Capture the cell that displays the provided text and extract its [X, Y] central coordinate. 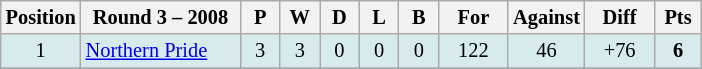
W [300, 17]
46 [546, 51]
6 [678, 51]
Round 3 – 2008 [161, 17]
D [340, 17]
Northern Pride [161, 51]
B [419, 17]
+76 [620, 51]
1 [41, 51]
Diff [620, 17]
122 [474, 51]
L [379, 17]
Pts [678, 17]
For [474, 17]
Against [546, 17]
Position [41, 17]
P [260, 17]
